Find where the given text appears and provide that cell's center as (x, y) coordinate. 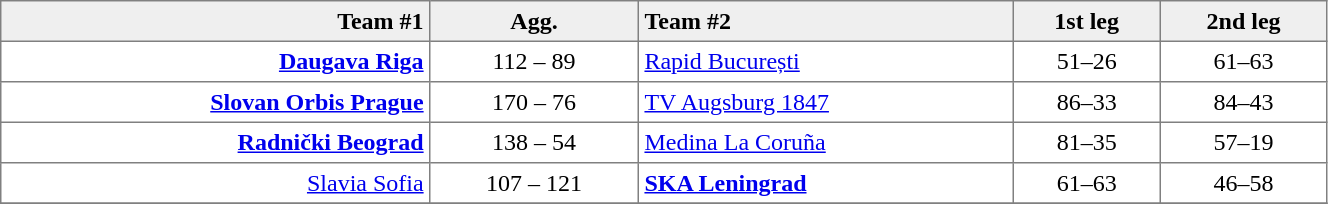
1st leg (1087, 21)
170 – 76 (534, 102)
Slovan Orbis Prague (216, 102)
138 – 54 (534, 142)
TV Augsburg 1847 (826, 102)
84–43 (1244, 102)
Team #1 (216, 21)
46–58 (1244, 183)
81–35 (1087, 142)
Rapid București (826, 61)
2nd leg (1244, 21)
Daugava Riga (216, 61)
107 – 121 (534, 183)
86–33 (1087, 102)
57–19 (1244, 142)
Medina La Coruña (826, 142)
112 – 89 (534, 61)
Agg. (534, 21)
SKA Leningrad (826, 183)
51–26 (1087, 61)
Radnički Beograd (216, 142)
Slavia Sofia (216, 183)
Team #2 (826, 21)
